Provide the [X, Y] coordinate of the cell's center where the given text is located.  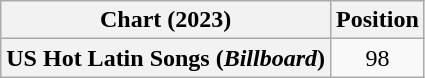
US Hot Latin Songs (Billboard) [166, 58]
Chart (2023) [166, 20]
Position [378, 20]
98 [378, 58]
